Determine the (x, y) coordinate at the center of the cell enclosing the given text.  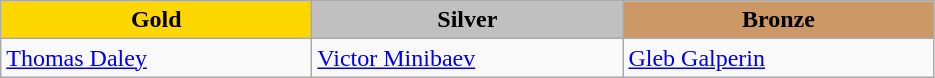
Bronze (778, 20)
Victor Minibaev (468, 58)
Gleb Galperin (778, 58)
Thomas Daley (156, 58)
Gold (156, 20)
Silver (468, 20)
